Return (x, y) of the center of cell containing provided text 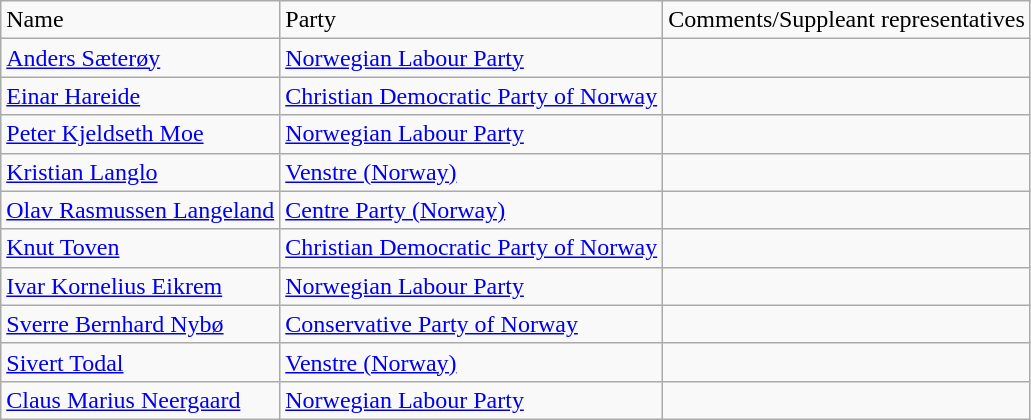
Olav Rasmussen Langeland (140, 210)
Ivar Kornelius Eikrem (140, 286)
Claus Marius Neergaard (140, 400)
Party (472, 20)
Sverre Bernhard Nybø (140, 324)
Name (140, 20)
Comments/Suppleant representatives (847, 20)
Kristian Langlo (140, 172)
Conservative Party of Norway (472, 324)
Einar Hareide (140, 96)
Centre Party (Norway) (472, 210)
Peter Kjeldseth Moe (140, 134)
Knut Toven (140, 248)
Sivert Todal (140, 362)
Anders Sæterøy (140, 58)
